For the text-containing cell, return its midpoint in [x, y] coordinate format. 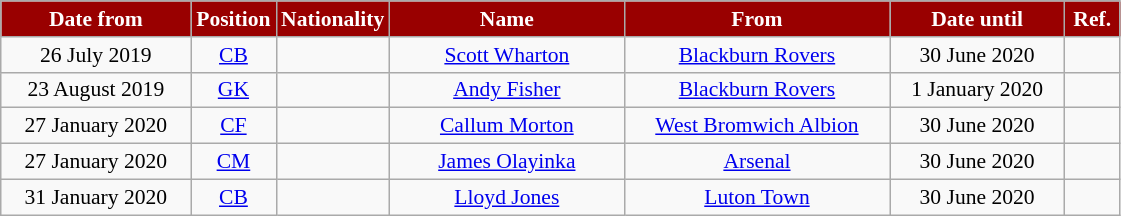
Date until [978, 19]
Lloyd Jones [506, 197]
Scott Wharton [506, 55]
Andy Fisher [506, 90]
1 January 2020 [978, 90]
West Bromwich Albion [756, 126]
Position [234, 19]
Callum Morton [506, 126]
Luton Town [756, 197]
Arsenal [756, 162]
CM [234, 162]
Date from [96, 19]
Ref. [1092, 19]
From [756, 19]
Name [506, 19]
CF [234, 126]
26 July 2019 [96, 55]
31 January 2020 [96, 197]
GK [234, 90]
Nationality [332, 19]
23 August 2019 [96, 90]
James Olayinka [506, 162]
